Capture the cell that displays the provided text and extract its [X, Y] central coordinate. 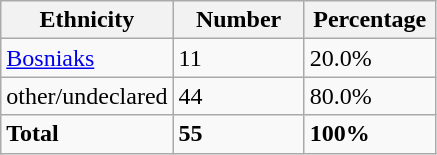
20.0% [370, 58]
Number [238, 20]
100% [370, 134]
44 [238, 96]
80.0% [370, 96]
11 [238, 58]
55 [238, 134]
Percentage [370, 20]
Bosniaks [87, 58]
Total [87, 134]
other/undeclared [87, 96]
Ethnicity [87, 20]
